Return [x, y] of the center of cell containing provided text 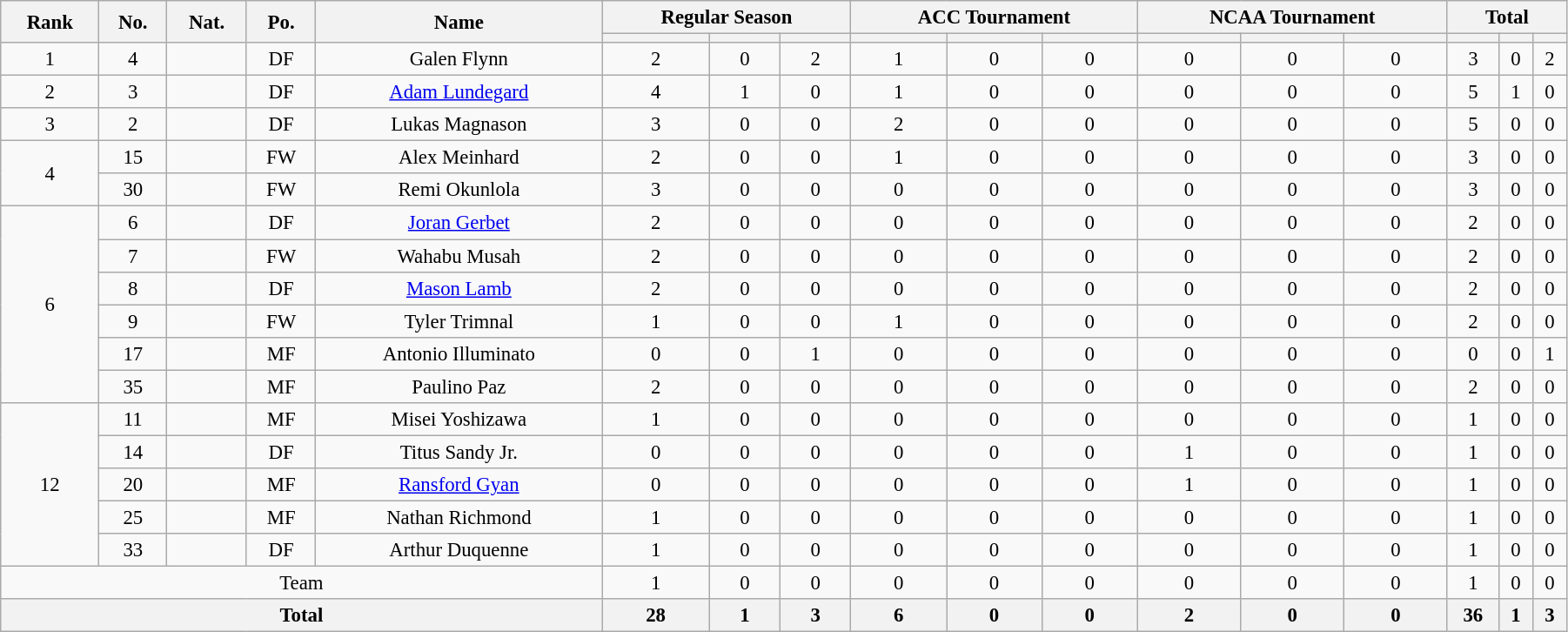
Titus Sandy Jr. [459, 452]
17 [133, 353]
ACC Tournament [994, 17]
No. [133, 22]
Misei Yoshizawa [459, 420]
Antonio Illuminato [459, 353]
Rank [50, 22]
12 [50, 485]
20 [133, 485]
Nathan Richmond [459, 517]
9 [133, 321]
Ransford Gyan [459, 485]
25 [133, 517]
7 [133, 256]
Regular Season [727, 17]
Remi Okunlola [459, 191]
Wahabu Musah [459, 256]
Joran Gerbet [459, 223]
36 [1472, 615]
15 [133, 158]
28 [656, 615]
Adam Lundegard [459, 92]
Galen Flynn [459, 59]
Nat. [207, 22]
Lukas Magnason [459, 124]
Name [459, 22]
Team [301, 583]
NCAA Tournament [1292, 17]
14 [133, 452]
Tyler Trimnal [459, 321]
11 [133, 420]
Arthur Duquenne [459, 550]
Mason Lamb [459, 288]
Alex Meinhard [459, 158]
33 [133, 550]
8 [133, 288]
Po. [280, 22]
30 [133, 191]
Paulino Paz [459, 387]
35 [133, 387]
